Return (X, Y) of the center of cell containing provided text 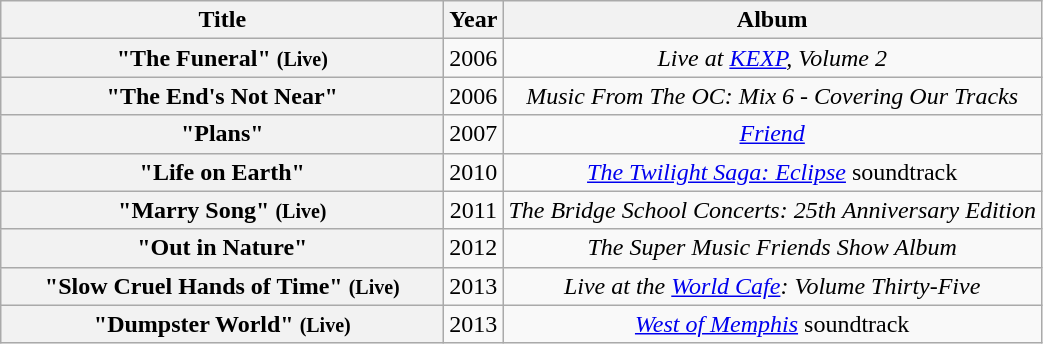
The Twilight Saga: Eclipse soundtrack (772, 172)
The Super Music Friends Show Album (772, 248)
Title (222, 20)
"Out in Nature" (222, 248)
2010 (474, 172)
2007 (474, 134)
2011 (474, 210)
West of Memphis soundtrack (772, 324)
Music From The OC: Mix 6 - Covering Our Tracks (772, 96)
Year (474, 20)
"Plans" (222, 134)
"The Funeral" (Live) (222, 58)
"Slow Cruel Hands of Time" (Live) (222, 286)
Friend (772, 134)
The Bridge School Concerts: 25th Anniversary Edition (772, 210)
"Dumpster World" (Live) (222, 324)
"The End's Not Near" (222, 96)
Live at the World Cafe: Volume Thirty-Five (772, 286)
Live at KEXP, Volume 2 (772, 58)
"Marry Song" (Live) (222, 210)
"Life on Earth" (222, 172)
2012 (474, 248)
Album (772, 20)
